Locate the cell with the specified text and output its [x, y] center coordinate. 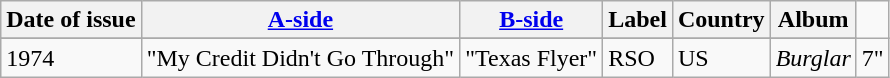
"Texas Flyer" [532, 58]
B-side [532, 20]
1974 [71, 58]
Country [721, 20]
Burglar [813, 58]
"My Credit Didn't Go Through" [300, 58]
Label [638, 20]
Album [813, 20]
A-side [300, 20]
US [721, 58]
Date of issue [71, 20]
RSO [638, 58]
7" [872, 58]
